Return [x, y] of the center of cell containing provided text 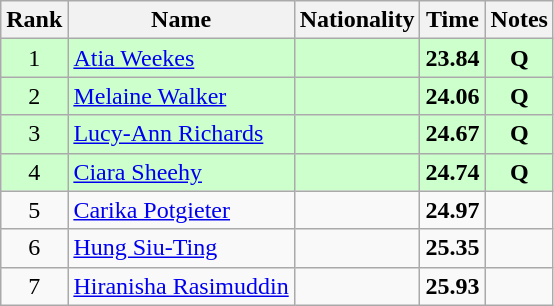
Carika Potgieter [181, 210]
24.67 [452, 134]
Hung Siu-Ting [181, 248]
6 [34, 248]
5 [34, 210]
1 [34, 58]
25.35 [452, 248]
Ciara Sheehy [181, 172]
23.84 [452, 58]
4 [34, 172]
Rank [34, 20]
24.97 [452, 210]
Nationality [357, 20]
Melaine Walker [181, 96]
Atia Weekes [181, 58]
Hiranisha Rasimuddin [181, 286]
25.93 [452, 286]
24.06 [452, 96]
2 [34, 96]
7 [34, 286]
Notes [519, 20]
Time [452, 20]
Lucy-Ann Richards [181, 134]
Name [181, 20]
24.74 [452, 172]
3 [34, 134]
